Locate the cell with the specified text and output its [x, y] center coordinate. 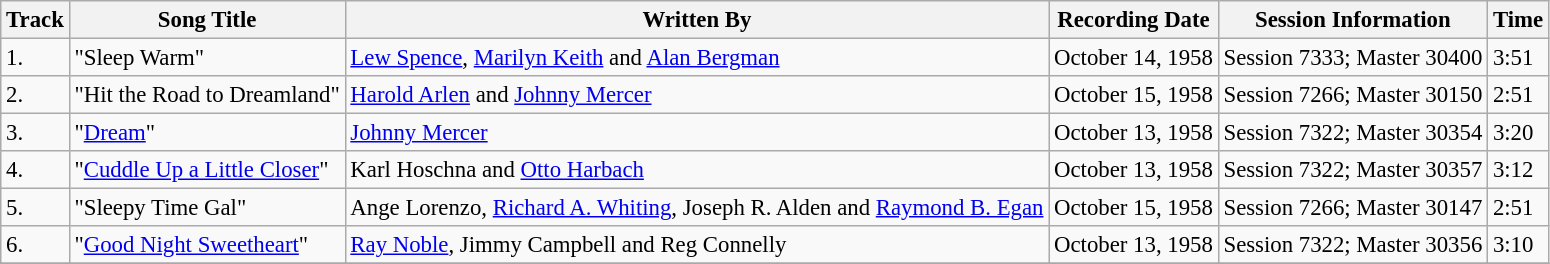
Session Information [1352, 20]
Ange Lorenzo, Richard A. Whiting, Joseph R. Alden and Raymond B. Egan [697, 208]
"Hit the Road to Dreamland" [207, 95]
Ray Noble, Jimmy Campbell and Reg Connelly [697, 245]
Harold Arlen and Johnny Mercer [697, 95]
5. [35, 208]
Time [1518, 20]
3. [35, 133]
3:10 [1518, 245]
Karl Hoschna and Otto Harbach [697, 170]
"Sleepy Time Gal" [207, 208]
6. [35, 245]
Session 7322; Master 30356 [1352, 245]
"Good Night Sweetheart" [207, 245]
Track [35, 20]
4. [35, 170]
Recording Date [1134, 20]
October 14, 1958 [1134, 58]
2. [35, 95]
3:51 [1518, 58]
Lew Spence, Marilyn Keith and Alan Bergman [697, 58]
Johnny Mercer [697, 133]
Written By [697, 20]
Session 7266; Master 30150 [1352, 95]
Session 7333; Master 30400 [1352, 58]
Session 7266; Master 30147 [1352, 208]
Song Title [207, 20]
3:20 [1518, 133]
"Sleep Warm" [207, 58]
Session 7322; Master 30357 [1352, 170]
3:12 [1518, 170]
"Dream" [207, 133]
Session 7322; Master 30354 [1352, 133]
"Cuddle Up a Little Closer" [207, 170]
1. [35, 58]
